Find where the given text appears and provide that cell's center as [X, Y] coordinate. 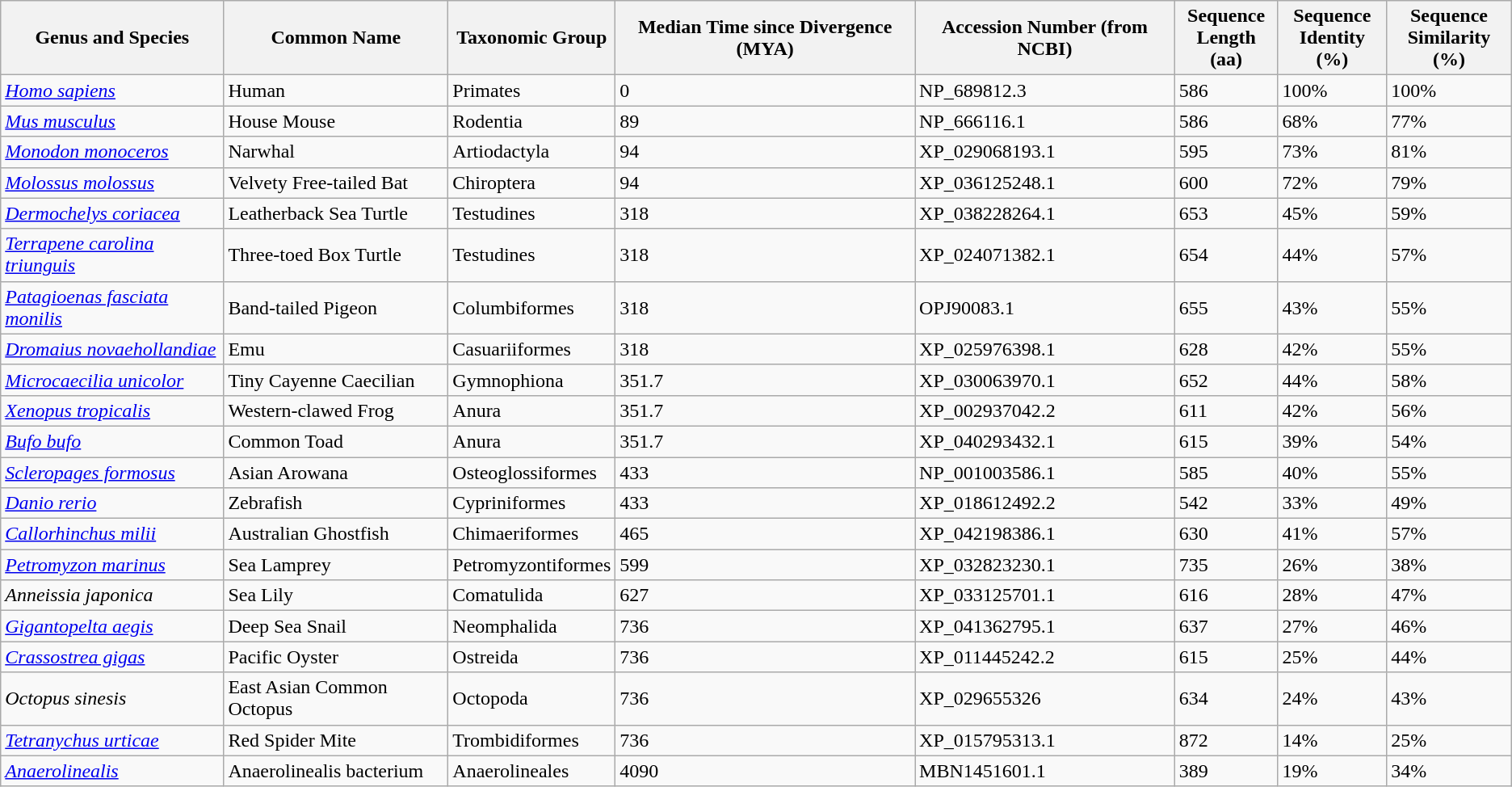
Australian Ghostfish [336, 534]
XP_015795313.1 [1045, 740]
34% [1449, 771]
Casuariiformes [531, 349]
Terrapene carolina triunguis [112, 255]
653 [1226, 213]
Velvety Free-tailed Bat [336, 183]
Xenopus tropicalis [112, 410]
East Asian Common Octopus [336, 698]
Artiodactyla [531, 152]
89 [766, 121]
OPJ90083.1 [1045, 307]
4090 [766, 771]
Tiny Cayenne Caecilian [336, 380]
Dermochelys coriacea [112, 213]
XP_032823230.1 [1045, 565]
39% [1333, 441]
XP_018612492.2 [1045, 503]
79% [1449, 183]
Osteoglossiformes [531, 473]
26% [1333, 565]
81% [1449, 152]
Octopoda [531, 698]
Three-toed Box Turtle [336, 255]
XP_033125701.1 [1045, 596]
59% [1449, 213]
Comatulida [531, 596]
627 [766, 596]
SequenceIdentity (%) [1333, 38]
Microcaecilia unicolor [112, 380]
Scleropages formosus [112, 473]
872 [1226, 740]
Accession Number (from NCBI) [1045, 38]
611 [1226, 410]
Band-tailed Pigeon [336, 307]
595 [1226, 152]
NP_689812.3 [1045, 90]
599 [766, 565]
MBN1451601.1 [1045, 771]
NP_666116.1 [1045, 121]
585 [1226, 473]
Narwhal [336, 152]
XP_036125248.1 [1045, 183]
24% [1333, 698]
Ostreida [531, 657]
47% [1449, 596]
Anaerolineales [531, 771]
Chiroptera [531, 183]
73% [1333, 152]
Anneissia japonica [112, 596]
Mus musculus [112, 121]
68% [1333, 121]
41% [1333, 534]
Western-clawed Frog [336, 410]
XP_040293432.1 [1045, 441]
Human [336, 90]
Zebrafish [336, 503]
Genus and Species [112, 38]
Primates [531, 90]
Chimaeriformes [531, 534]
Monodon monoceros [112, 152]
Petromyzontiformes [531, 565]
654 [1226, 255]
XP_041362795.1 [1045, 626]
72% [1333, 183]
XP_029068193.1 [1045, 152]
Sea Lamprey [336, 565]
Leatherback Sea Turtle [336, 213]
Callorhinchus milii [112, 534]
616 [1226, 596]
14% [1333, 740]
45% [1333, 213]
0 [766, 90]
Octopus sinesis [112, 698]
Sea Lily [336, 596]
19% [1333, 771]
630 [1226, 534]
Pacific Oyster [336, 657]
28% [1333, 596]
Deep Sea Snail [336, 626]
389 [1226, 771]
Petromyzon marinus [112, 565]
77% [1449, 121]
Gigantopelta aegis [112, 626]
Taxonomic Group [531, 38]
Patagioenas fasciata monilis [112, 307]
465 [766, 534]
56% [1449, 410]
XP_030063970.1 [1045, 380]
Columbiformes [531, 307]
Anaerolinealis bacterium [336, 771]
634 [1226, 698]
655 [1226, 307]
SequenceSimilarity (%) [1449, 38]
NP_001003586.1 [1045, 473]
Common Name [336, 38]
XP_011445242.2 [1045, 657]
Homo sapiens [112, 90]
Asian Arowana [336, 473]
49% [1449, 503]
XP_042198386.1 [1045, 534]
Tetranychus urticae [112, 740]
Median Time since Divergence (MYA) [766, 38]
Neomphalida [531, 626]
House Mouse [336, 121]
XP_025976398.1 [1045, 349]
Molossus molossus [112, 183]
38% [1449, 565]
600 [1226, 183]
54% [1449, 441]
628 [1226, 349]
Bufo bufo [112, 441]
46% [1449, 626]
XP_029655326 [1045, 698]
XP_024071382.1 [1045, 255]
Rodentia [531, 121]
637 [1226, 626]
Anaerolinealis [112, 771]
27% [1333, 626]
XP_038228264.1 [1045, 213]
Dromaius novaehollandiae [112, 349]
Trombidiformes [531, 740]
542 [1226, 503]
Danio rerio [112, 503]
SequenceLength (aa) [1226, 38]
Emu [336, 349]
Red Spider Mite [336, 740]
Common Toad [336, 441]
40% [1333, 473]
Gymnophiona [531, 380]
735 [1226, 565]
652 [1226, 380]
58% [1449, 380]
33% [1333, 503]
Cypriniformes [531, 503]
XP_002937042.2 [1045, 410]
Crassostrea gigas [112, 657]
